Output the [X, Y] coordinate of the center of the cell containing the given text.  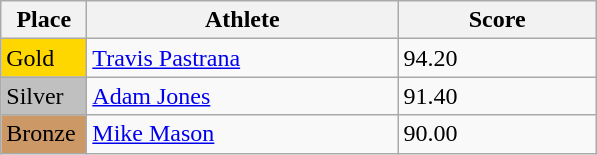
Silver [44, 96]
Score [498, 20]
91.40 [498, 96]
Place [44, 20]
Gold [44, 58]
Athlete [242, 20]
94.20 [498, 58]
Bronze [44, 134]
Adam Jones [242, 96]
Travis Pastrana [242, 58]
Mike Mason [242, 134]
90.00 [498, 134]
